From the cell containing the given text, extract its center point as (X, Y) coordinate. 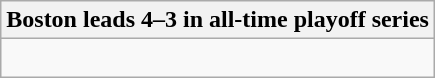
Boston leads 4–3 in all-time playoff series (218, 20)
